Return [x, y] of the center of cell containing provided text 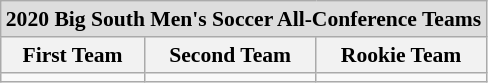
Rookie Team [401, 55]
Second Team [230, 55]
First Team [73, 55]
2020 Big South Men's Soccer All-Conference Teams [244, 19]
